Identify which cell holds the provided text, then report its [x, y] central coordinate. 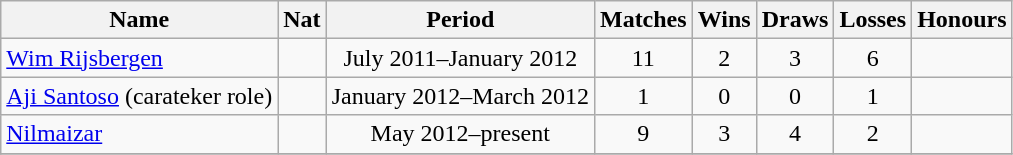
January 2012–March 2012 [460, 96]
Wins [724, 20]
9 [643, 134]
11 [643, 58]
Period [460, 20]
Aji Santoso (carateker role) [140, 96]
6 [873, 58]
May 2012–present [460, 134]
Draws [795, 20]
Matches [643, 20]
Nat [302, 20]
July 2011–January 2012 [460, 58]
Wim Rijsbergen [140, 58]
Honours [962, 20]
Name [140, 20]
4 [795, 134]
Losses [873, 20]
Nilmaizar [140, 134]
